Find where the given text appears and provide that cell's center as [X, Y] coordinate. 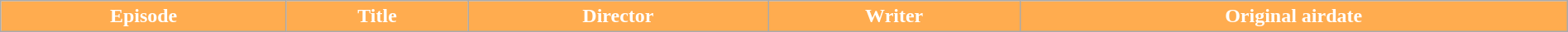
Original airdate [1293, 16]
Writer [894, 16]
Director [619, 16]
Episode [144, 16]
Title [377, 16]
